Identify which cell holds the provided text, then report its [x, y] central coordinate. 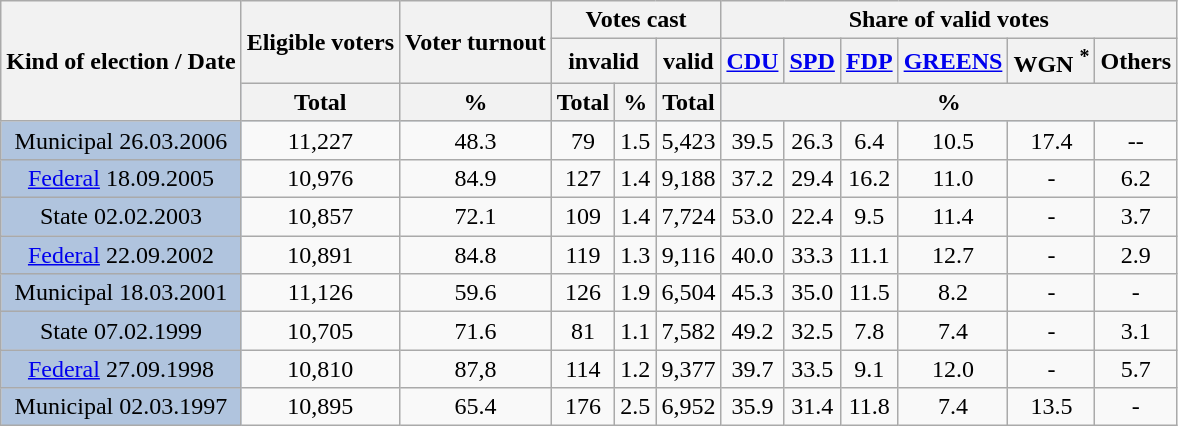
1.5 [636, 140]
32.5 [812, 331]
9.1 [869, 369]
9.5 [869, 217]
10,895 [320, 407]
13.5 [1052, 407]
22.4 [812, 217]
37.2 [752, 178]
1.1 [636, 331]
33.3 [812, 255]
Municipal 02.03.1997 [121, 407]
10,891 [320, 255]
Federal 18.09.2005 [121, 178]
7.8 [869, 331]
45.3 [752, 293]
6.2 [1136, 178]
84.8 [476, 255]
Voter turnout [476, 42]
5,423 [688, 140]
11.1 [869, 255]
valid [688, 62]
48.3 [476, 140]
WGN * [1052, 62]
-- [1136, 140]
GREENS [953, 62]
2.5 [636, 407]
5.7 [1136, 369]
9,116 [688, 255]
10,976 [320, 178]
17.4 [1052, 140]
87,8 [476, 369]
10,810 [320, 369]
11,227 [320, 140]
53.0 [752, 217]
Kind of election / Date [121, 62]
SPD [812, 62]
6,504 [688, 293]
7,582 [688, 331]
59.6 [476, 293]
11.0 [953, 178]
3.7 [1136, 217]
1.3 [636, 255]
72.1 [476, 217]
6.4 [869, 140]
39.5 [752, 140]
Municipal 18.03.2001 [121, 293]
State 02.02.2003 [121, 217]
16.2 [869, 178]
Eligible voters [320, 42]
10.5 [953, 140]
Municipal 26.03.2006 [121, 140]
1.2 [636, 369]
31.4 [812, 407]
11,126 [320, 293]
11.8 [869, 407]
7,724 [688, 217]
11.5 [869, 293]
119 [583, 255]
12.0 [953, 369]
8.2 [953, 293]
12.7 [953, 255]
40.0 [752, 255]
39.7 [752, 369]
invalid [604, 62]
10,705 [320, 331]
11.4 [953, 217]
81 [583, 331]
9,188 [688, 178]
33.5 [812, 369]
Others [1136, 62]
FDP [869, 62]
65.4 [476, 407]
CDU [752, 62]
State 07.02.1999 [121, 331]
2.9 [1136, 255]
35.9 [752, 407]
1.9 [636, 293]
Federal 22.09.2002 [121, 255]
6,952 [688, 407]
114 [583, 369]
Share of valid votes [949, 20]
3.1 [1136, 331]
35.0 [812, 293]
29.4 [812, 178]
79 [583, 140]
26.3 [812, 140]
126 [583, 293]
176 [583, 407]
10,857 [320, 217]
127 [583, 178]
109 [583, 217]
84.9 [476, 178]
49.2 [752, 331]
9,377 [688, 369]
Federal 27.09.1998 [121, 369]
71.6 [476, 331]
Votes cast [636, 20]
